Locate the cell with the specified text and output its [X, Y] center coordinate. 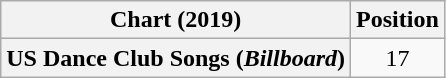
Chart (2019) [176, 20]
Position [398, 20]
17 [398, 58]
US Dance Club Songs (Billboard) [176, 58]
